Extract the (x, y) coordinate from the center of the cell holding the provided text.  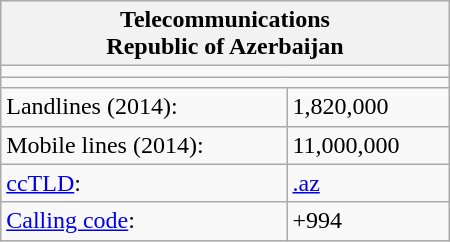
Telecommunications Republic of Azerbaijan (225, 34)
1,820,000 (368, 107)
Landlines (2014): (144, 107)
+994 (368, 221)
ccTLD: (144, 183)
Mobile lines (2014): (144, 145)
Calling code: (144, 221)
11,000,000 (368, 145)
.az (368, 183)
